Detect which cell encompasses the target text, then output its (x, y) center coordinate. 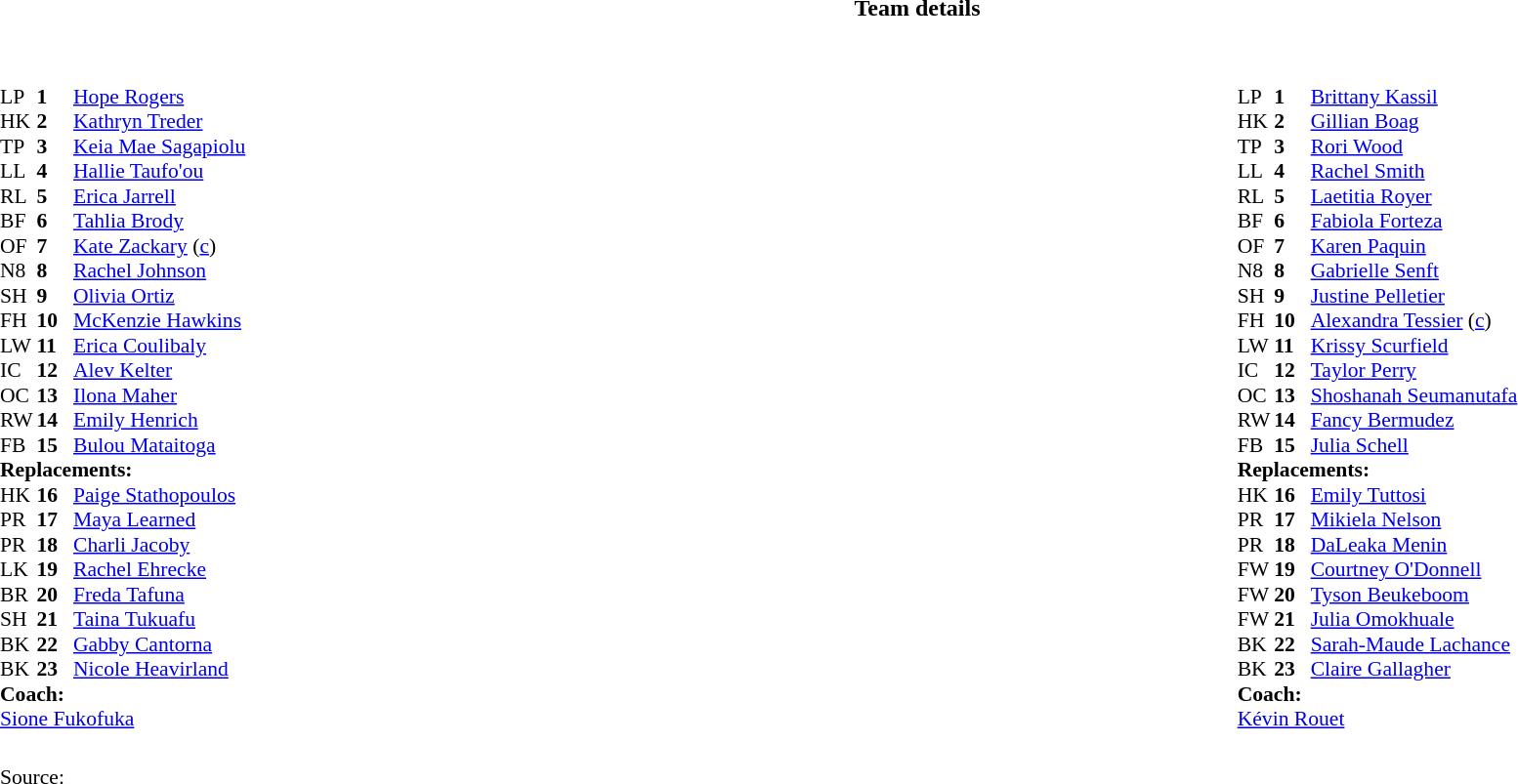
Julia Schell (1414, 445)
Hope Rogers (159, 97)
Kathryn Treder (159, 122)
Tyson Beukeboom (1414, 595)
Kate Zackary (c) (159, 246)
Charli Jacoby (159, 545)
Emily Henrich (159, 421)
Sione Fukofuka (123, 720)
Alev Kelter (159, 370)
Krissy Scurfield (1414, 346)
Shoshanah Seumanutafa (1414, 395)
Emily Tuttosi (1414, 495)
Taina Tukuafu (159, 620)
Rachel Smith (1414, 171)
Keia Mae Sagapiolu (159, 146)
Tahlia Brody (159, 222)
Courtney O'Donnell (1414, 569)
BR (19, 595)
Gabby Cantorna (159, 644)
Rachel Ehrecke (159, 569)
Gillian Boag (1414, 122)
Mikiela Nelson (1414, 520)
Ilona Maher (159, 395)
McKenzie Hawkins (159, 321)
Justine Pelletier (1414, 296)
Taylor Perry (1414, 370)
Freda Tafuna (159, 595)
Karen Paquin (1414, 246)
DaLeaka Menin (1414, 545)
Brittany Kassil (1414, 97)
Nicole Heavirland (159, 669)
Erica Jarrell (159, 196)
Maya Learned (159, 520)
Laetitia Royer (1414, 196)
Bulou Mataitoga (159, 445)
Fancy Bermudez (1414, 421)
LK (19, 569)
Claire Gallagher (1414, 669)
Olivia Ortiz (159, 296)
Kévin Rouet (1377, 720)
Paige Stathopoulos (159, 495)
Rori Wood (1414, 146)
Hallie Taufo'ou (159, 171)
Gabrielle Senft (1414, 270)
Sarah-Maude Lachance (1414, 644)
Julia Omokhuale (1414, 620)
Erica Coulibaly (159, 346)
Rachel Johnson (159, 270)
Alexandra Tessier (c) (1414, 321)
Fabiola Forteza (1414, 222)
